Return (X, Y) of the center of cell containing provided text 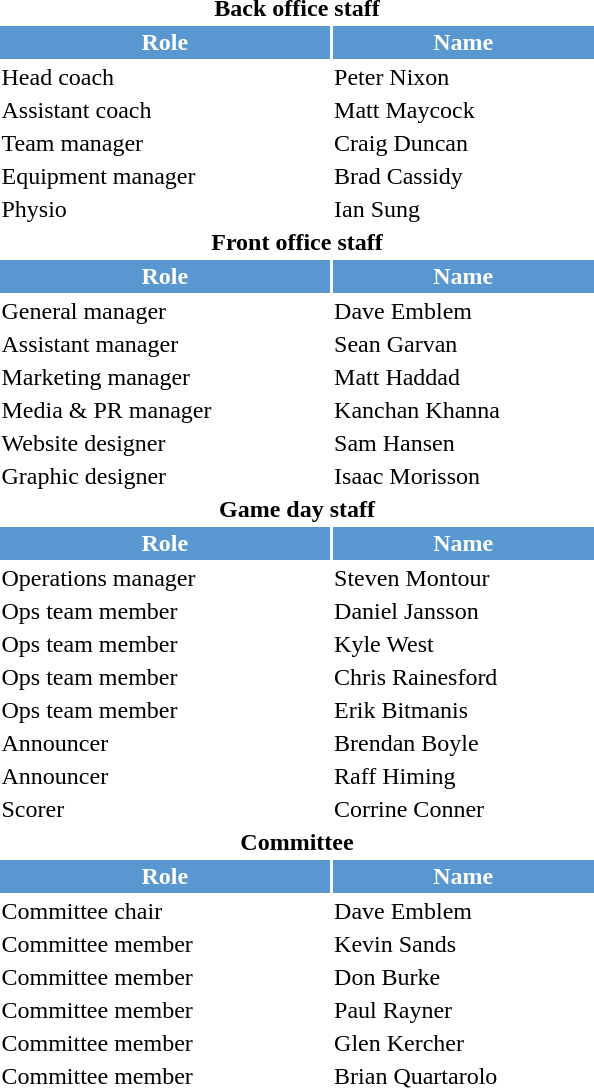
Don Burke (464, 977)
Peter Nixon (464, 77)
Erik Bitmanis (464, 710)
Ian Sung (464, 209)
Sam Hansen (464, 443)
Brad Cassidy (464, 176)
Head coach (165, 77)
Kevin Sands (464, 944)
Brendan Boyle (464, 743)
Sean Garvan (464, 344)
General manager (165, 311)
Daniel Jansson (464, 611)
Operations manager (165, 578)
Committee chair (165, 911)
Team manager (165, 143)
Steven Montour (464, 578)
Paul Rayner (464, 1010)
Matt Haddad (464, 377)
Physio (165, 209)
Matt Maycock (464, 110)
Front office staff (297, 242)
Scorer (165, 809)
Graphic designer (165, 476)
Assistant manager (165, 344)
Isaac Morisson (464, 476)
Website designer (165, 443)
Kanchan Khanna (464, 410)
Equipment manager (165, 176)
Game day staff (297, 509)
Kyle West (464, 644)
Marketing manager (165, 377)
Media & PR manager (165, 410)
Raff Himing (464, 776)
Craig Duncan (464, 143)
Committee (297, 842)
Glen Kercher (464, 1043)
Corrine Conner (464, 809)
Chris Rainesford (464, 677)
Assistant coach (165, 110)
